Return [X, Y] of the center of cell containing provided text 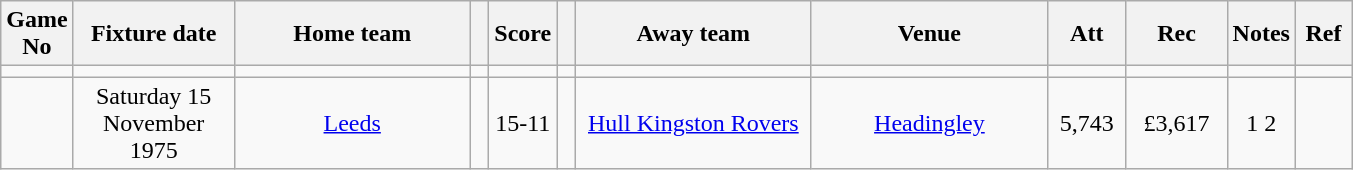
Game No [37, 34]
Home team [352, 34]
Att [1086, 34]
1 2 [1261, 123]
Ref [1323, 34]
5,743 [1086, 123]
Saturday 15 November 1975 [154, 123]
Score [523, 34]
Hull Kingston Rovers [693, 123]
Notes [1261, 34]
15-11 [523, 123]
Rec [1176, 34]
Leeds [352, 123]
Venue [929, 34]
Fixture date [154, 34]
Headingley [929, 123]
Away team [693, 34]
£3,617 [1176, 123]
